Determine the [X, Y] coordinate at the center of the cell enclosing the given text.  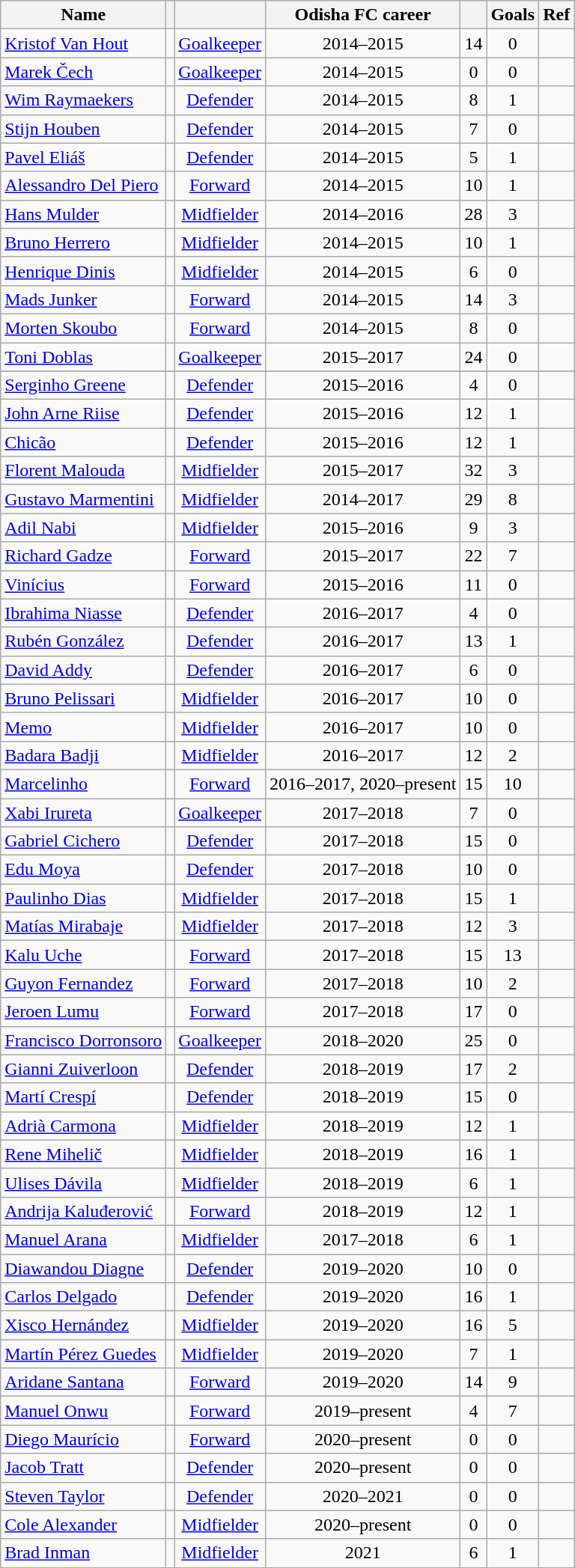
John Arne Riise [84, 414]
Stijn Houben [84, 129]
32 [473, 471]
Carlos Delgado [84, 1297]
Diawandou Diagne [84, 1269]
Memo [84, 727]
Pavel Eliáš [84, 157]
2019–present [362, 1411]
Hans Mulder [84, 214]
Andrija Kaluđerović [84, 1211]
Gianni Zuiverloon [84, 1069]
Alessandro Del Piero [84, 186]
2016–2017, 2020–present [362, 784]
Paulinho Dias [84, 898]
Francisco Dorronsoro [84, 1040]
Rene Mihelič [84, 1154]
Badara Badji [84, 755]
2021 [362, 1553]
Brad Inman [84, 1553]
Jeroen Lumu [84, 1012]
Marek Čech [84, 72]
Adrià Carmona [84, 1126]
Diego Maurício [84, 1439]
Matías Mirabaje [84, 927]
Richard Gadze [84, 556]
2018–2020 [362, 1040]
Martí Crespí [84, 1097]
Kalu Uche [84, 955]
Ibrahima Niasse [84, 613]
Gustavo Marmentini [84, 499]
Kristof Van Hout [84, 43]
Guyon Fernandez [84, 983]
Mads Junker [84, 299]
Bruno Pelissari [84, 698]
Marcelinho [84, 784]
28 [473, 214]
Martín Pérez Guedes [84, 1354]
Gabriel Cichero [84, 841]
Serginho Greene [84, 385]
Manuel Onwu [84, 1411]
Manuel Arana [84, 1239]
Edu Moya [84, 870]
2014–2016 [362, 214]
Xisco Hernández [84, 1326]
Adil Nabi [84, 528]
Toni Doblas [84, 357]
2020–2021 [362, 1496]
Name [84, 15]
Goals [513, 15]
25 [473, 1040]
Ulises Dávila [84, 1183]
Steven Taylor [84, 1496]
Vinícius [84, 585]
David Addy [84, 670]
Jacob Tratt [84, 1468]
Aridane Santana [84, 1382]
Chicão [84, 442]
Rubén González [84, 641]
Xabi Irureta [84, 812]
Bruno Herrero [84, 242]
22 [473, 556]
Wim Raymaekers [84, 100]
29 [473, 499]
Florent Malouda [84, 471]
2014–2017 [362, 499]
11 [473, 585]
24 [473, 357]
Morten Skoubo [84, 328]
Henrique Dinis [84, 271]
Cole Alexander [84, 1525]
Odisha FC career [362, 15]
Ref [557, 15]
